Provide the [X, Y] coordinate of the cell's center where the given text is located.  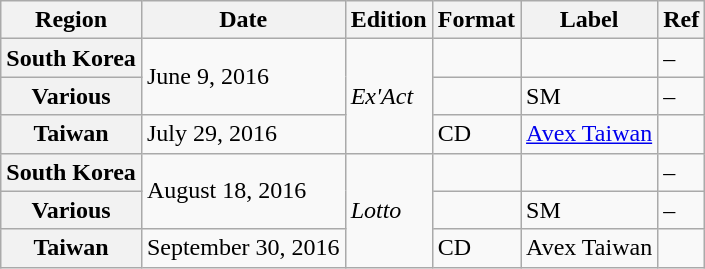
Ex'Act [388, 96]
Edition [388, 20]
Lotto [388, 210]
July 29, 2016 [243, 134]
Date [243, 20]
August 18, 2016 [243, 191]
Ref [682, 20]
Format [476, 20]
Region [72, 20]
September 30, 2016 [243, 248]
June 9, 2016 [243, 77]
Label [590, 20]
